Detect which cell encompasses the target text, then output its [x, y] center coordinate. 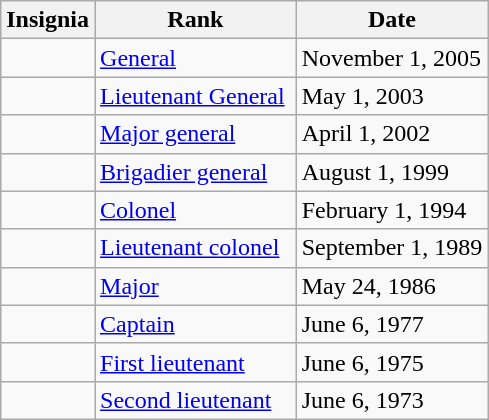
Captain [196, 324]
First lieutenant [196, 362]
May 1, 2003 [392, 96]
November 1, 2005 [392, 58]
April 1, 2002 [392, 134]
June 6, 1973 [392, 400]
June 6, 1977 [392, 324]
Lieutenant colonel [196, 248]
Major general [196, 134]
August 1, 1999 [392, 172]
February 1, 1994 [392, 210]
Major [196, 286]
Colonel [196, 210]
Brigadier general [196, 172]
September 1, 1989 [392, 248]
General [196, 58]
Lieutenant General [196, 96]
Rank [196, 20]
Date [392, 20]
June 6, 1975 [392, 362]
Second lieutenant [196, 400]
May 24, 1986 [392, 286]
Insignia [48, 20]
